Identify which cell holds the provided text, then report its (X, Y) central coordinate. 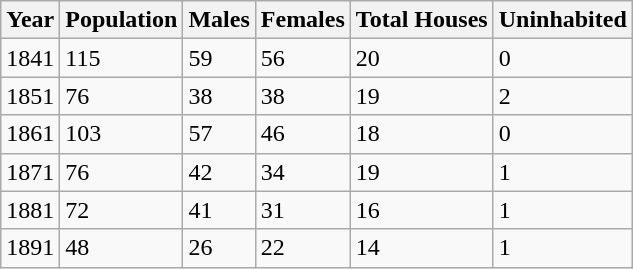
115 (122, 58)
16 (422, 210)
56 (302, 58)
Uninhabited (562, 20)
2 (562, 96)
48 (122, 248)
46 (302, 134)
1891 (30, 248)
72 (122, 210)
59 (219, 58)
57 (219, 134)
31 (302, 210)
Females (302, 20)
1861 (30, 134)
20 (422, 58)
41 (219, 210)
34 (302, 172)
1851 (30, 96)
22 (302, 248)
103 (122, 134)
1881 (30, 210)
Males (219, 20)
1841 (30, 58)
Year (30, 20)
1871 (30, 172)
Total Houses (422, 20)
18 (422, 134)
26 (219, 248)
42 (219, 172)
Population (122, 20)
14 (422, 248)
